Determine the [X, Y] coordinate at the center of the cell enclosing the given text.  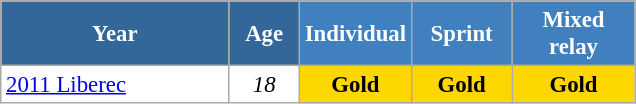
Year [115, 34]
Sprint [462, 34]
2011 Liberec [115, 85]
Age [264, 34]
Mixed relay [574, 34]
Individual [355, 34]
18 [264, 85]
